Detect which cell encompasses the target text, then output its (x, y) center coordinate. 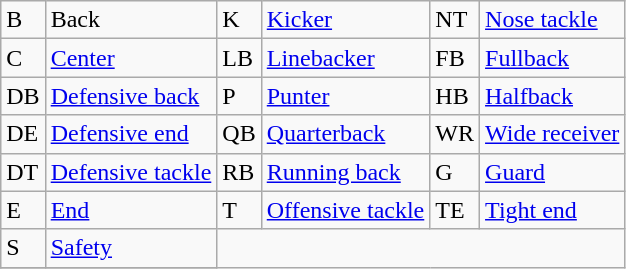
S (23, 248)
P (239, 96)
Nose tackle (552, 20)
Punter (346, 96)
End (131, 210)
DE (23, 134)
G (455, 172)
Halfback (552, 96)
NT (455, 20)
Back (131, 20)
C (23, 58)
Wide receiver (552, 134)
Offensive tackle (346, 210)
TE (455, 210)
Defensive tackle (131, 172)
RB (239, 172)
Fullback (552, 58)
DB (23, 96)
K (239, 20)
Center (131, 58)
T (239, 210)
Defensive back (131, 96)
FB (455, 58)
Safety (131, 248)
Running back (346, 172)
WR (455, 134)
HB (455, 96)
Defensive end (131, 134)
Guard (552, 172)
Kicker (346, 20)
Linebacker (346, 58)
B (23, 20)
Tight end (552, 210)
LB (239, 58)
E (23, 210)
QB (239, 134)
DT (23, 172)
Quarterback (346, 134)
